Pinpoint the cell where the given text exists, returning its (X, Y) midpoint coordinate. 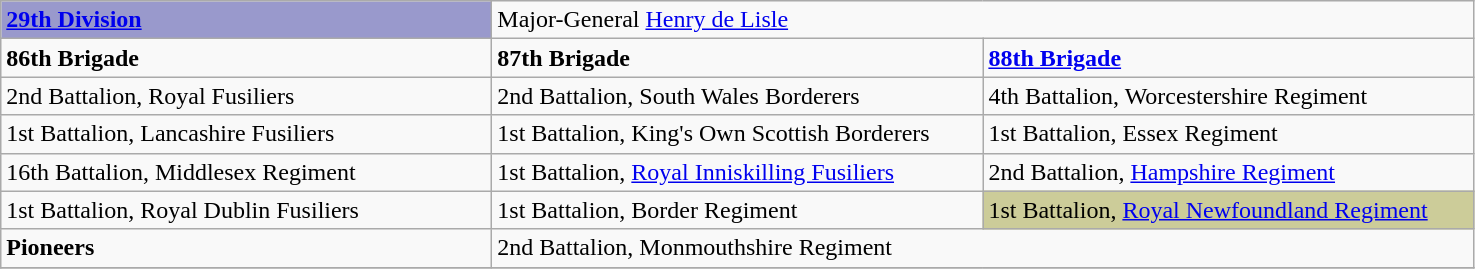
1st Battalion, Essex Regiment (1228, 134)
1st Battalion, King's Own Scottish Borderers (738, 134)
2nd Battalion, Monmouthshire Regiment (983, 248)
1st Battalion, Border Regiment (738, 210)
1st Battalion, Royal Dublin Fusiliers (246, 210)
88th Brigade (1228, 58)
2nd Battalion, Hampshire Regiment (1228, 172)
1st Battalion, Royal Newfoundland Regiment (1228, 210)
86th Brigade (246, 58)
1st Battalion, Lancashire Fusiliers (246, 134)
2nd Battalion, Royal Fusiliers (246, 96)
1st Battalion, Royal Inniskilling Fusiliers (738, 172)
Pioneers (246, 248)
87th Brigade (738, 58)
Major-General Henry de Lisle (983, 20)
29th Division (246, 20)
2nd Battalion, South Wales Borderers (738, 96)
4th Battalion, Worcestershire Regiment (1228, 96)
16th Battalion, Middlesex Regiment (246, 172)
